Detect which cell encompasses the target text, then output its [x, y] center coordinate. 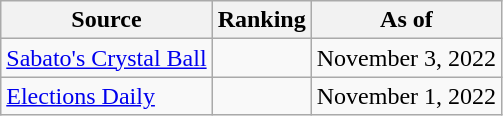
Elections Daily [106, 96]
November 3, 2022 [406, 58]
As of [406, 20]
Ranking [262, 20]
November 1, 2022 [406, 96]
Source [106, 20]
Sabato's Crystal Ball [106, 58]
